Return the (X, Y) coordinate for the center point of the cell that contains the specified text.  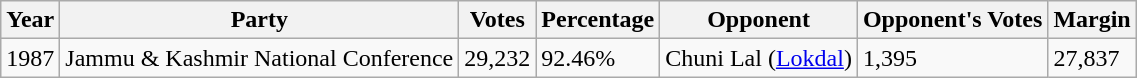
Percentage (598, 20)
92.46% (598, 58)
Party (260, 20)
Opponent's Votes (952, 20)
Jammu & Kashmir National Conference (260, 58)
Chuni Lal (Lokdal) (759, 58)
29,232 (498, 58)
1987 (30, 58)
Votes (498, 20)
Opponent (759, 20)
27,837 (1092, 58)
Margin (1092, 20)
Year (30, 20)
1,395 (952, 58)
